Provide the (X, Y) coordinate of the cell's center where the given text is located.  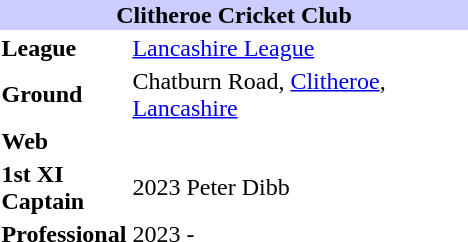
League (64, 48)
Clitheroe Cricket Club (234, 15)
2023 Peter Dibb (300, 188)
Ground (64, 94)
Lancashire League (300, 48)
Web (64, 141)
Chatburn Road, Clitheroe, Lancashire (300, 94)
1st XI Captain (64, 188)
